Detect which cell encompasses the target text, then output its [X, Y] center coordinate. 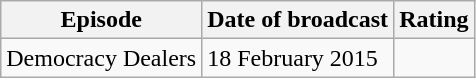
Democracy Dealers [102, 58]
18 February 2015 [298, 58]
Rating [434, 20]
Episode [102, 20]
Date of broadcast [298, 20]
